Determine the (x, y) coordinate at the center of the cell enclosing the given text.  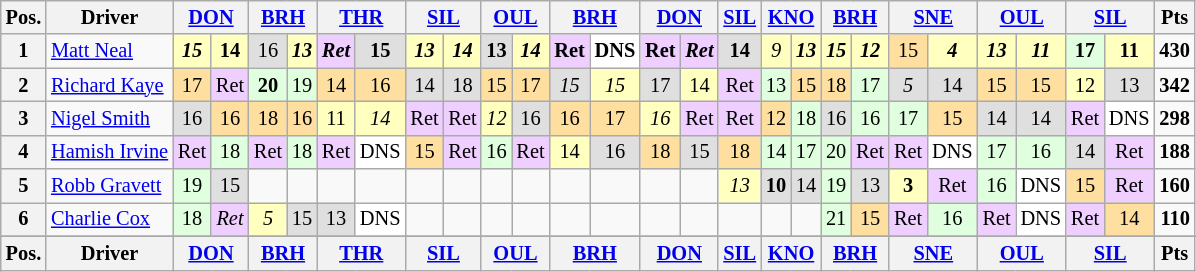
430 (1174, 51)
Nigel Smith (110, 118)
Robb Gravett (110, 186)
110 (1174, 219)
2 (24, 85)
Richard Kaye (110, 85)
6 (24, 219)
Charlie Cox (110, 219)
342 (1174, 85)
Matt Neal (110, 51)
188 (1174, 152)
9 (776, 51)
1 (24, 51)
298 (1174, 118)
160 (1174, 186)
10 (776, 186)
Hamish Irvine (110, 152)
21 (836, 219)
